Locate the cell with the specified text and output its [X, Y] center coordinate. 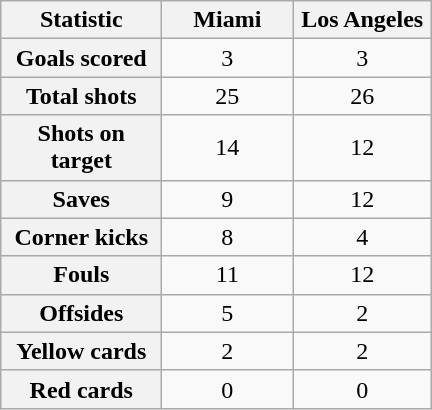
Yellow cards [82, 351]
Total shots [82, 96]
9 [228, 199]
Red cards [82, 389]
8 [228, 237]
11 [228, 275]
5 [228, 313]
26 [362, 96]
Shots on target [82, 148]
Saves [82, 199]
Corner kicks [82, 237]
Los Angeles [362, 20]
25 [228, 96]
Goals scored [82, 58]
Miami [228, 20]
Fouls [82, 275]
14 [228, 148]
Offsides [82, 313]
Statistic [82, 20]
4 [362, 237]
